Search for the cell housing the specified text and yield its [X, Y] center coordinate. 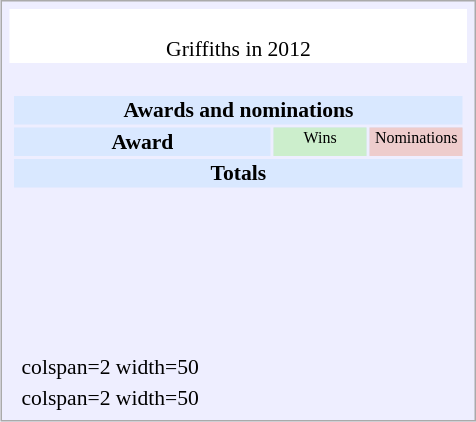
Award [142, 141]
Griffiths in 2012 [239, 36]
Awards and nominations [238, 110]
Awards and nominations Award Wins Nominations Totals [239, 208]
Totals [238, 173]
Wins [320, 141]
Nominations [416, 141]
